Return the (X, Y) coordinate for the center point of the cell that contains the specified text.  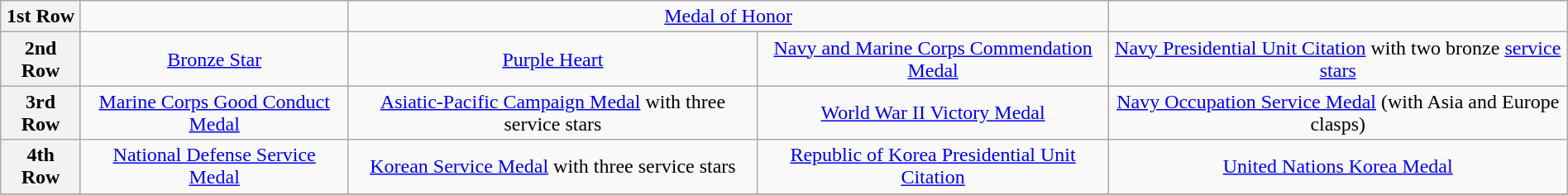
3rd Row (41, 112)
2nd Row (41, 59)
Korean Service Medal with three service stars (552, 167)
United Nations Korea Medal (1338, 167)
Asiatic-Pacific Campaign Medal with three service stars (552, 112)
Navy and Marine Corps Commendation Medal (933, 59)
Republic of Korea Presidential Unit Citation (933, 167)
World War II Victory Medal (933, 112)
Medal of Honor (728, 17)
Navy Occupation Service Medal (with Asia and Europe clasps) (1338, 112)
1st Row (41, 17)
4th Row (41, 167)
National Defense Service Medal (214, 167)
Bronze Star (214, 59)
Purple Heart (552, 59)
Navy Presidential Unit Citation with two bronze service stars (1338, 59)
Marine Corps Good Conduct Medal (214, 112)
